For the text-containing cell, return its midpoint in (X, Y) coordinate format. 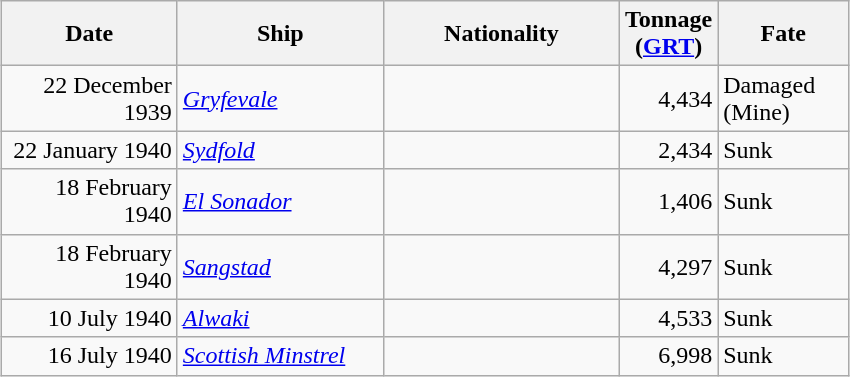
1,406 (668, 202)
6,998 (668, 356)
Scottish Minstrel (280, 356)
Fate (784, 34)
Date (89, 34)
Tonnage(GRT) (668, 34)
Nationality (501, 34)
4,533 (668, 318)
Damaged (Mine) (784, 98)
22 January 1940 (89, 150)
22 December 1939 (89, 98)
4,297 (668, 266)
2,434 (668, 150)
Gryfevale (280, 98)
10 July 1940 (89, 318)
Sydfold (280, 150)
16 July 1940 (89, 356)
El Sonador (280, 202)
Sangstad (280, 266)
Ship (280, 34)
4,434 (668, 98)
Alwaki (280, 318)
